Return (x, y) of the center of cell containing provided text 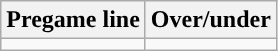
Over/under (210, 20)
Pregame line (74, 20)
